Scan for the cell matching the given text and deliver its (x, y) coordinate at center. 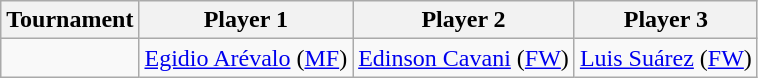
Egidio Arévalo (MF) (246, 58)
Player 3 (666, 20)
Player 2 (464, 20)
Player 1 (246, 20)
Edinson Cavani (FW) (464, 58)
Luis Suárez (FW) (666, 58)
Tournament (70, 20)
